Search for the cell housing the specified text and yield its [x, y] center coordinate. 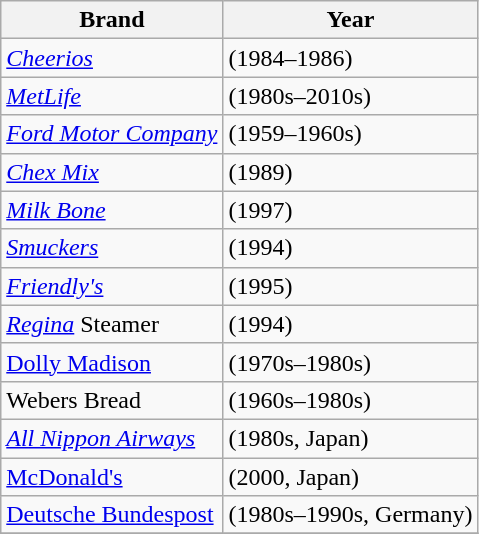
(2000, Japan) [350, 477]
Dolly Madison [112, 362]
Friendly's [112, 286]
(1980s–1990s, Germany) [350, 515]
Ford Motor Company [112, 134]
(1995) [350, 286]
All Nippon Airways [112, 438]
McDonald's [112, 477]
(1959–1960s) [350, 134]
(1980s, Japan) [350, 438]
Smuckers [112, 248]
Milk Bone [112, 210]
Chex Mix [112, 172]
Cheerios [112, 58]
Webers Bread [112, 400]
Brand [112, 20]
Year [350, 20]
(1970s–1980s) [350, 362]
MetLife [112, 96]
(1997) [350, 210]
(1989) [350, 172]
(1984–1986) [350, 58]
Regina Steamer [112, 324]
(1980s–2010s) [350, 96]
(1960s–1980s) [350, 400]
Deutsche Bundespost [112, 515]
